Output the (x, y) coordinate of the center of the cell containing the given text.  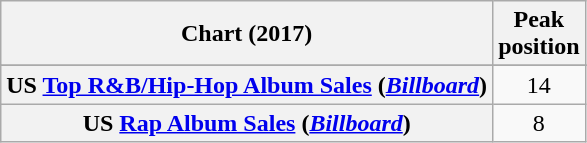
14 (539, 85)
US Top R&B/Hip-Hop Album Sales (Billboard) (247, 85)
Peakposition (539, 34)
8 (539, 123)
Chart (2017) (247, 34)
US Rap Album Sales (Billboard) (247, 123)
